Detect which cell encompasses the target text, then output its (X, Y) center coordinate. 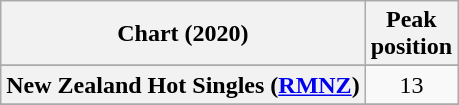
13 (411, 85)
Peakposition (411, 34)
Chart (2020) (183, 34)
New Zealand Hot Singles (RMNZ) (183, 85)
